From the cell containing the given text, extract its center point as [X, Y] coordinate. 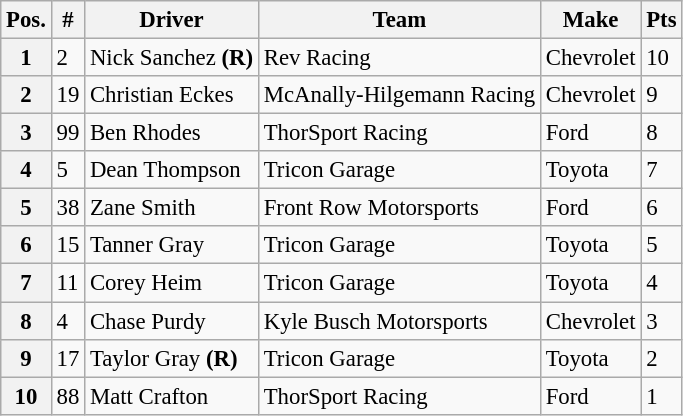
Matt Crafton [172, 396]
99 [68, 133]
Team [399, 20]
Taylor Gray (R) [172, 358]
Front Row Motorsports [399, 208]
Kyle Busch Motorsports [399, 321]
Tanner Gray [172, 245]
Chase Purdy [172, 321]
Pos. [26, 20]
19 [68, 95]
Rev Racing [399, 58]
88 [68, 396]
17 [68, 358]
Zane Smith [172, 208]
Driver [172, 20]
Ben Rhodes [172, 133]
11 [68, 283]
Corey Heim [172, 283]
Nick Sanchez (R) [172, 58]
Dean Thompson [172, 170]
McAnally-Hilgemann Racing [399, 95]
38 [68, 208]
15 [68, 245]
# [68, 20]
Christian Eckes [172, 95]
Make [590, 20]
Pts [662, 20]
